Provide the (X, Y) coordinate of the cell's center where the given text is located.  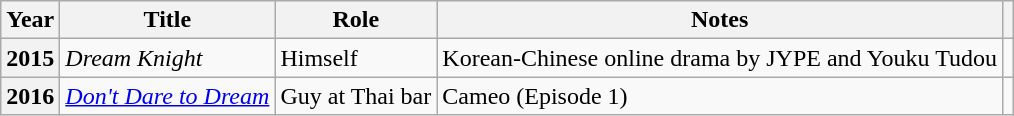
Role (356, 20)
2016 (30, 96)
2015 (30, 58)
Notes (720, 20)
Cameo (Episode 1) (720, 96)
Title (168, 20)
Dream Knight (168, 58)
Don't Dare to Dream (168, 96)
Korean-Chinese online drama by JYPE and Youku Tudou (720, 58)
Guy at Thai bar (356, 96)
Himself (356, 58)
Year (30, 20)
